Identify which cell holds the provided text, then report its (x, y) central coordinate. 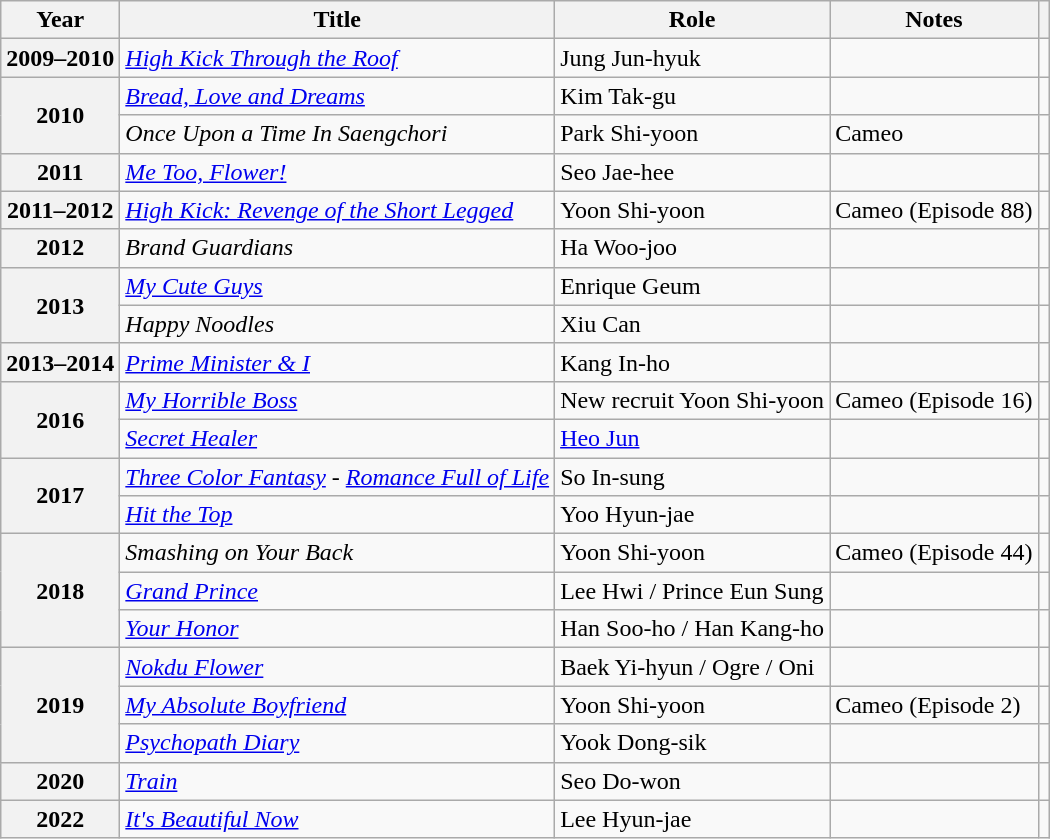
2018 (60, 591)
Once Upon a Time In Saengchori (338, 134)
Enrique Geum (692, 286)
Year (60, 20)
Ha Woo-joo (692, 248)
High Kick Through the Roof (338, 58)
Smashing on Your Back (338, 553)
Lee Hwi / Prince Eun Sung (692, 591)
Secret Healer (338, 438)
Baek Yi-hyun / Ogre / Oni (692, 667)
Heo Jun (692, 438)
Title (338, 20)
Prime Minister & I (338, 362)
2011–2012 (60, 210)
2012 (60, 248)
So In-sung (692, 477)
Yoo Hyun-jae (692, 515)
Han Soo-ho / Han Kang-ho (692, 629)
2013–2014 (60, 362)
Seo Do-won (692, 781)
2011 (60, 172)
Three Color Fantasy - Romance Full of Life (338, 477)
Happy Noodles (338, 324)
2010 (60, 115)
Kang In-ho (692, 362)
2009–2010 (60, 58)
Cameo (Episode 44) (934, 553)
Xiu Can (692, 324)
New recruit Yoon Shi-yoon (692, 400)
Cameo (Episode 2) (934, 705)
Notes (934, 20)
It's Beautiful Now (338, 819)
Cameo (Episode 88) (934, 210)
Bread, Love and Dreams (338, 96)
2019 (60, 705)
Cameo (Episode 16) (934, 400)
Your Honor (338, 629)
Park Shi-yoon (692, 134)
Grand Prince (338, 591)
2013 (60, 305)
Role (692, 20)
Jung Jun-hyuk (692, 58)
Brand Guardians (338, 248)
Nokdu Flower (338, 667)
2017 (60, 496)
2022 (60, 819)
My Cute Guys (338, 286)
Psychopath Diary (338, 743)
Hit the Top (338, 515)
Yook Dong-sik (692, 743)
Lee Hyun-jae (692, 819)
High Kick: Revenge of the Short Legged (338, 210)
Me Too, Flower! (338, 172)
My Absolute Boyfriend (338, 705)
Cameo (934, 134)
My Horrible Boss (338, 400)
2016 (60, 419)
Train (338, 781)
Seo Jae-hee (692, 172)
2020 (60, 781)
Kim Tak-gu (692, 96)
